Detect which cell encompasses the target text, then output its (X, Y) center coordinate. 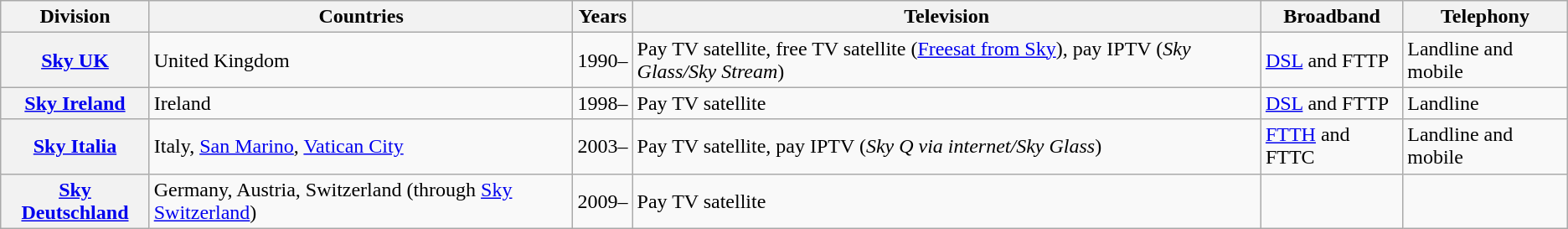
1998– (603, 103)
Division (75, 17)
Telephony (1486, 17)
Landline (1486, 103)
Ireland (361, 103)
Sky Deutschland (75, 201)
Broadband (1332, 17)
United Kingdom (361, 60)
Television (946, 17)
FTTH and FTTC (1332, 146)
Sky UK (75, 60)
Years (603, 17)
2009– (603, 201)
1990– (603, 60)
Countries (361, 17)
Germany, Austria, Switzerland (through Sky Switzerland) (361, 201)
Sky Italia (75, 146)
Sky Ireland (75, 103)
Pay TV satellite, pay IPTV (Sky Q via internet/Sky Glass) (946, 146)
Italy, San Marino, Vatican City (361, 146)
2003– (603, 146)
Pay TV satellite, free TV satellite (Freesat from Sky), pay IPTV (Sky Glass/Sky Stream) (946, 60)
